Pinpoint the cell where the given text exists, returning its (x, y) midpoint coordinate. 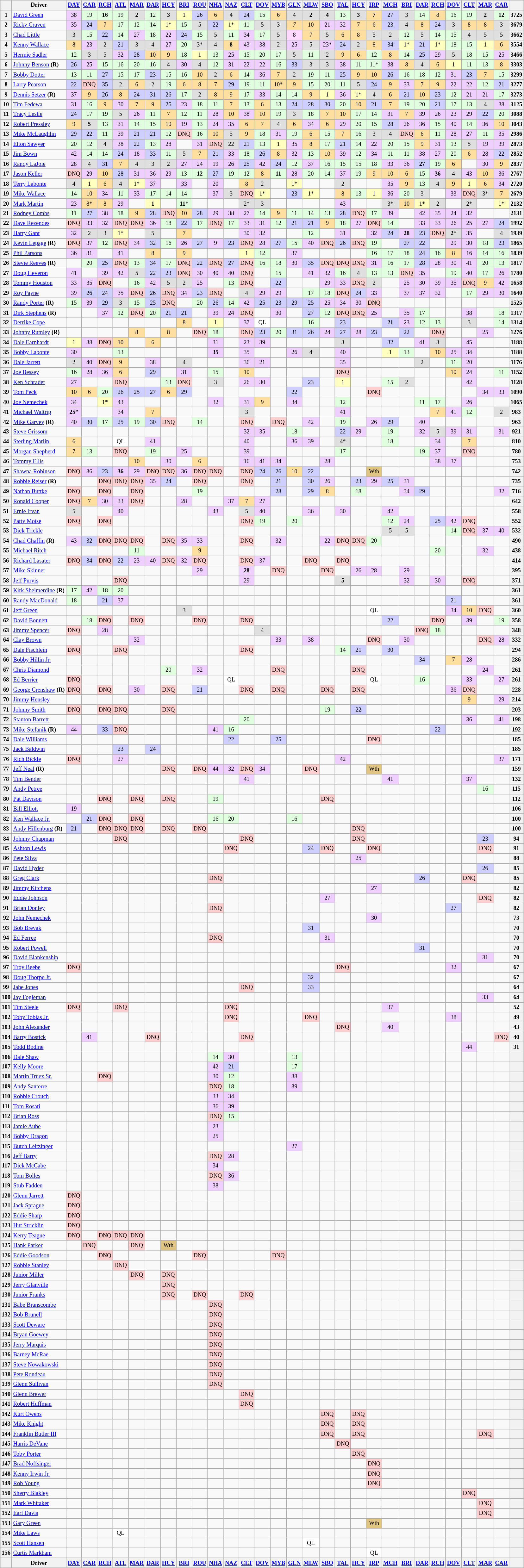
Dave Rezendes (39, 223)
154 (6, 1533)
Tim Fedewa (39, 104)
Pete Silva (39, 859)
Kenny Wallace (39, 45)
171 (516, 759)
Bobby Labonte (39, 352)
395 (516, 571)
3277 (516, 85)
348 (516, 630)
Kevin Lepage (R) (39, 244)
3303 (516, 65)
61 (6, 611)
Bobby Dotter (39, 75)
Barney McRae (39, 1355)
Mike Wallace (39, 194)
Tim Bender (39, 779)
552 (516, 521)
Joe Bessey (39, 372)
Glenn Sullivan (39, 1384)
Ronald Cooper (39, 501)
65 (6, 650)
1992 (516, 223)
63 (6, 630)
Derrike Cope (39, 323)
68 (6, 680)
Babe Branscombe (39, 1305)
Mike Stefanik (R) (39, 730)
David Green (39, 15)
Troy Beebe (39, 968)
2873 (516, 144)
1640 (516, 293)
126 (6, 1255)
Toby Porter (39, 1454)
3679 (516, 25)
2131 (516, 214)
Earl Davis (39, 1514)
Steve Nowakowski (39, 1364)
71 (6, 710)
Kenny Irwin Jr. (39, 1474)
1276 (516, 333)
Tracy Leslie (39, 115)
2852 (516, 154)
69 (6, 690)
Bobby Hillin Jr. (39, 660)
Ken Schrader (39, 382)
Robbie Crouch (39, 1097)
Michael Ritch (39, 551)
414 (516, 561)
110 (6, 1097)
Jerry Glanville (39, 1285)
Jeff Green (39, 611)
Joe Nemechek (39, 402)
3043 (516, 124)
Bob Brunell (39, 1315)
Doug Thorpe Jr. (39, 978)
John Nemechek (39, 918)
360 (516, 611)
Tommy Ellis (39, 462)
120 (6, 1196)
David Blankenship (39, 958)
Hermie Sadler (39, 55)
89 (6, 888)
Jack Baldwin (39, 749)
Brian Ross (39, 1116)
Robert Huffman (39, 1404)
Mike Laws (39, 1533)
3725 (516, 15)
129 (6, 1285)
Dale Shaw (39, 1057)
8* (89, 204)
Jay Fogleman (39, 997)
101 (6, 1007)
72 (6, 719)
111 (6, 1107)
Stevie Reeves (R) (39, 263)
Pete Rondeau (39, 1374)
58 (6, 581)
Michael Waltrip (39, 412)
203 (516, 710)
Tim Steele (39, 1007)
Johnny Smith (39, 710)
Randy MacDonald (39, 600)
113 (6, 1126)
780 (516, 452)
Harry Gant (39, 233)
Jason Keller (39, 174)
66 (6, 660)
142 (6, 1414)
3466 (516, 55)
130 (6, 1295)
47 (6, 471)
Robert Pressley (39, 124)
1152 (516, 372)
Randy Porter (R) (39, 303)
143 (6, 1424)
214 (516, 700)
1128 (516, 382)
54 (6, 541)
358 (516, 620)
Doug Heveron (39, 273)
David Bonnett (39, 620)
3273 (516, 94)
3125 (516, 104)
125 (6, 1245)
137 (6, 1364)
Dick McCabe (39, 1166)
Tom Rosati (39, 1107)
46 (6, 462)
Rich Bickle (39, 759)
Dennis Setzer (R) (39, 94)
1525 (516, 303)
62 (6, 620)
Ashton Lewis (39, 849)
75 (6, 749)
95 (6, 948)
Brad Noffsinger (39, 1464)
Rodney Combs (39, 214)
51 (6, 511)
118 (6, 1176)
Chad Little (39, 35)
108 (6, 1077)
114 (6, 1136)
Kirk Shelmerdine (R) (39, 590)
Mike Skinner (39, 571)
99 (6, 988)
128 (6, 1275)
53 (6, 531)
Morgan Shepherd (39, 452)
Clay Brown (39, 640)
Johnny Rumley (R) (39, 333)
134 (6, 1335)
228 (516, 690)
Phil Parsons (39, 253)
716 (516, 492)
1817 (516, 263)
78 (6, 779)
83 (6, 829)
2767 (516, 174)
139 (6, 1384)
Jamie Aube (39, 1126)
742 (516, 471)
116 (6, 1156)
3554 (516, 45)
Todd Bodine (39, 1047)
1314 (516, 323)
Mike Knight (39, 1424)
93 (6, 928)
Jimmy Kitchens (39, 888)
2679 (516, 194)
96 (6, 958)
Hut Stricklin (39, 1226)
104 (6, 1037)
Steve Grissom (39, 432)
149 (6, 1484)
Richard Lasater (39, 561)
105 (6, 1047)
151 (6, 1503)
81 (6, 809)
294 (516, 650)
3088 (516, 115)
532 (516, 531)
Elton Sawyer (39, 144)
124 (6, 1236)
Robert Powell (39, 948)
Jimmy Spencer (39, 630)
Bobby Dragon (39, 1136)
Sherry Blakley (39, 1493)
153 (6, 1523)
Harris DeVane (39, 1444)
David Hyder (39, 868)
371 (516, 581)
2132 (516, 204)
76 (6, 759)
50 (6, 501)
2837 (516, 164)
Sterling Marlin (39, 442)
Ernie Irvan (39, 511)
107 (6, 1067)
Eddie Goodson (39, 1255)
2986 (516, 134)
Dale Earnhardt (39, 342)
Scott Deware (39, 1325)
145 (6, 1444)
57 (6, 571)
1780 (516, 273)
131 (6, 1305)
80 (6, 799)
59 (6, 590)
25* (74, 412)
Tommy Houston (39, 283)
122 (6, 1216)
138 (6, 1374)
735 (516, 482)
Gary Green (39, 1523)
1065 (516, 402)
753 (516, 462)
Nathan Buttke (39, 492)
109 (6, 1086)
Ricky Craven (39, 25)
48 (6, 482)
127 (6, 1266)
Tom Bolles (39, 1176)
Jimmy Hensley (39, 700)
146 (6, 1454)
10* (278, 85)
963 (516, 422)
Ed Ferree (39, 938)
155 (6, 1543)
Andy Santerre (39, 1086)
Curtis Markham (39, 1553)
Dale Fischlein (39, 650)
Ken Wallace Jr. (39, 819)
Chris Diamond (39, 670)
Jeff Neal (R) (39, 769)
56 (6, 561)
119 (6, 1186)
Bob Brevak (39, 928)
4* (343, 442)
Pat Davison (39, 799)
1176 (516, 363)
Mark Whitaker (39, 1503)
921 (516, 432)
92 (6, 918)
140 (6, 1394)
490 (516, 541)
Stanton Barrett (39, 719)
Andy Petree (39, 789)
1865 (516, 244)
74 (6, 740)
144 (6, 1434)
Kurt Owens (39, 1414)
98 (6, 978)
Dale Jarrett (39, 363)
Barry Bostick (39, 1037)
1939 (516, 233)
Jeff Barry (39, 1156)
87 (6, 868)
148 (6, 1474)
55 (6, 551)
Patty Moise (39, 521)
Tom Peck (39, 392)
Mike Garvey (R) (39, 422)
121 (6, 1206)
1317 (516, 313)
Jabe Jones (39, 988)
Johnny Chapman (39, 838)
192 (516, 730)
Bryan Goewey (39, 1335)
558 (516, 511)
Hank Parker (39, 1245)
Glenn Jarrett (39, 1196)
Jeff Purvis (39, 581)
2720 (516, 184)
Robbie Reiser (R) (39, 482)
23* (327, 45)
Dirk Stephens (R) (39, 313)
Greg Clark (39, 878)
Glenn Brewer (39, 1394)
Junior Franks (39, 1295)
Eddie Johnson (39, 898)
90 (6, 898)
1090 (516, 392)
1839 (516, 253)
Toby Tobias Jr. (39, 1017)
Scott Hansen (39, 1543)
Ed Berrier (39, 680)
198 (516, 719)
Jim Bown (39, 154)
810 (516, 442)
Bill Elliott (39, 809)
John Alexander (39, 1027)
George Crenshaw (R) (39, 690)
Franklin Butler III (39, 1434)
103 (6, 1027)
156 (6, 1553)
79 (6, 789)
286 (516, 660)
123 (6, 1226)
86 (6, 859)
438 (516, 551)
Randy LaJoie (39, 164)
135 (6, 1345)
1658 (516, 283)
642 (516, 501)
Robbie Stanley (39, 1266)
Butch Leitzinger (39, 1146)
Terry Labonte (39, 184)
Kelly Moore (39, 1067)
Jack Sprague (39, 1206)
Kerry Teague (39, 1236)
Eddie Sharp (39, 1216)
117 (6, 1166)
84 (6, 838)
97 (6, 968)
Chad Chaffin (R) (39, 541)
Dale Williams (39, 740)
133 (6, 1325)
150 (6, 1493)
Martin Truex Sr. (39, 1077)
136 (6, 1355)
60 (6, 600)
Junior Miller (39, 1275)
102 (6, 1017)
Johnny Benson (R) (39, 65)
Stub Fadden (39, 1186)
Shawna Robinson (39, 471)
Larry Pearson (39, 85)
Mike McLaughlin (39, 134)
332 (516, 640)
Mark Martin (39, 204)
159 (516, 769)
Andy Hillenburg (R) (39, 829)
141 (6, 1404)
147 (6, 1464)
152 (6, 1514)
77 (6, 769)
Dick Trickle (39, 531)
3662 (516, 35)
Brian Donley (39, 908)
Rob Young (39, 1484)
3299 (516, 75)
983 (516, 412)
Jerry Marquis (39, 1345)
Roy Payne (39, 293)
